Locate the cell with the specified text and output its [X, Y] center coordinate. 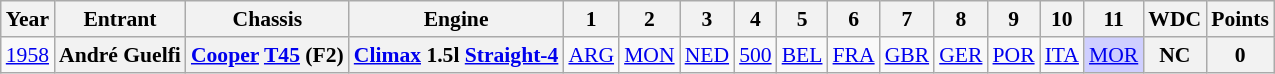
Year [28, 19]
Chassis [268, 19]
Points [1240, 19]
2 [650, 19]
POR [1013, 55]
NED [707, 55]
André Guelfi [120, 55]
Engine [456, 19]
BEL [802, 55]
5 [802, 19]
7 [908, 19]
8 [960, 19]
9 [1013, 19]
GER [960, 55]
GBR [908, 55]
NC [1174, 55]
500 [756, 55]
6 [854, 19]
Entrant [120, 19]
FRA [854, 55]
MON [650, 55]
ITA [1062, 55]
ARG [591, 55]
4 [756, 19]
10 [1062, 19]
Climax 1.5l Straight-4 [456, 55]
0 [1240, 55]
WDC [1174, 19]
1 [591, 19]
MOR [1114, 55]
1958 [28, 55]
3 [707, 19]
11 [1114, 19]
Cooper T45 (F2) [268, 55]
